Identify which cell holds the provided text, then report its [x, y] central coordinate. 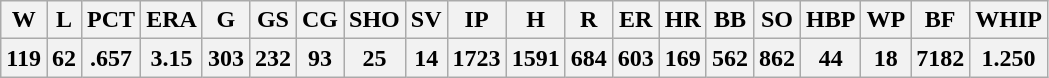
ER [636, 20]
232 [272, 58]
PCT [112, 20]
BF [940, 20]
1723 [476, 58]
303 [226, 58]
3.15 [172, 58]
GS [272, 20]
IP [476, 20]
SHO [375, 20]
14 [426, 58]
WHIP [1009, 20]
1591 [536, 58]
862 [776, 58]
HBP [830, 20]
SV [426, 20]
169 [682, 58]
W [24, 20]
HR [682, 20]
7182 [940, 58]
684 [588, 58]
L [64, 20]
562 [730, 58]
119 [24, 58]
WP [886, 20]
R [588, 20]
BB [730, 20]
G [226, 20]
18 [886, 58]
H [536, 20]
25 [375, 58]
.657 [112, 58]
SO [776, 20]
603 [636, 58]
62 [64, 58]
ERA [172, 20]
1.250 [1009, 58]
CG [320, 20]
93 [320, 58]
44 [830, 58]
